Pinpoint the cell where the given text exists, returning its [x, y] midpoint coordinate. 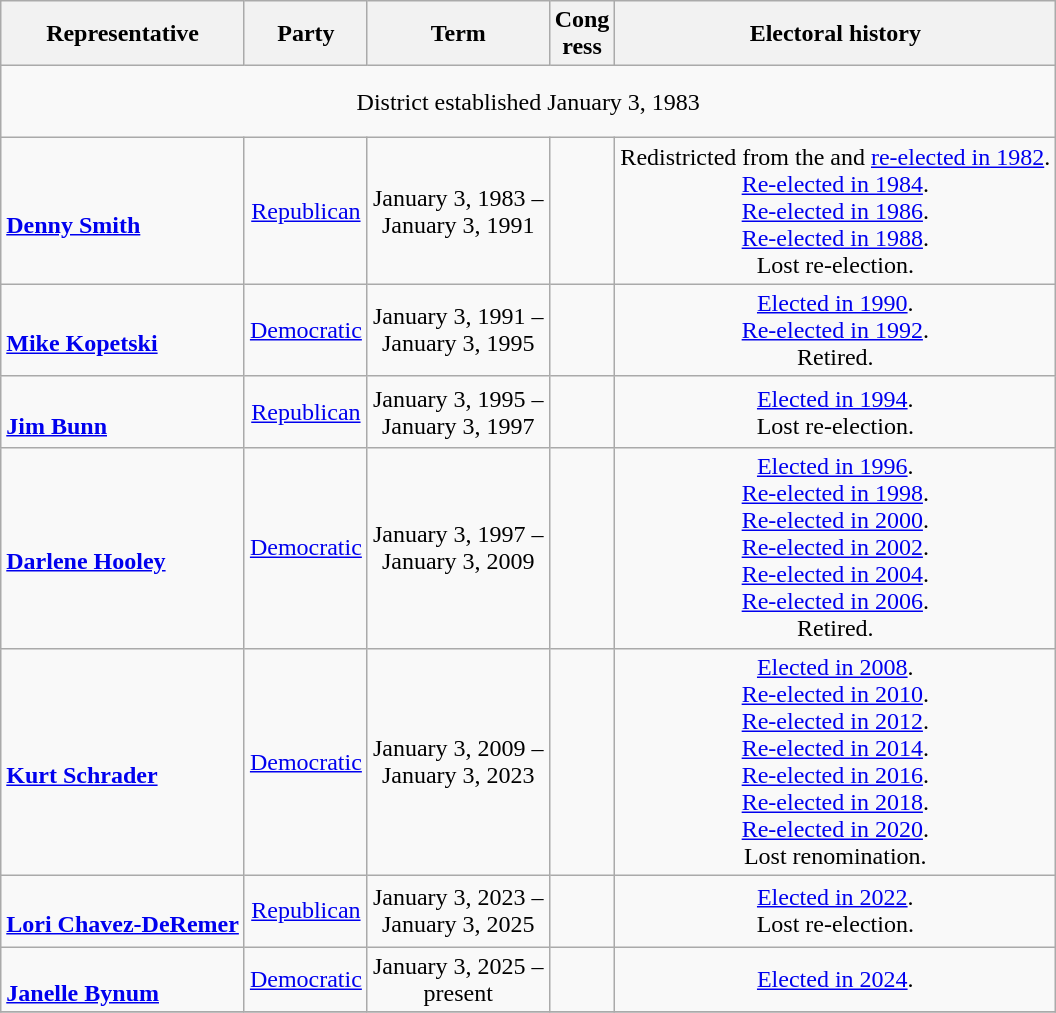
Darlene Hooley [123, 548]
Elected in 2024. [836, 980]
Electoral history [836, 34]
Mike Kopetski [123, 330]
Redistricted from the and re-elected in 1982.Re-elected in 1984.Re-elected in 1986.Re-elected in 1988.Lost re-election. [836, 211]
January 3, 2023 –January 3, 2025 [458, 911]
Elected in 1994.Lost re-election. [836, 412]
Representative [123, 34]
Kurt Schrader [123, 762]
Elected in 2022.Lost re-election. [836, 911]
Elected in 1996.Re-elected in 1998.Re-elected in 2000.Re-elected in 2002.Re-elected in 2004.Re-elected in 2006.Retired. [836, 548]
January 3, 1983 –January 3, 1991 [458, 211]
January 3, 2025 –present [458, 980]
Congress [582, 34]
January 3, 2009 –January 3, 2023 [458, 762]
Janelle Bynum [123, 980]
Party [306, 34]
Jim Bunn [123, 412]
District established January 3, 1983 [528, 102]
Lori Chavez-DeRemer [123, 911]
January 3, 1991 –January 3, 1995 [458, 330]
January 3, 1997 –January 3, 2009 [458, 548]
Term [458, 34]
Elected in 2008.Re-elected in 2010.Re-elected in 2012.Re-elected in 2014.Re-elected in 2016.Re-elected in 2018.Re-elected in 2020.Lost renomination. [836, 762]
Elected in 1990.Re-elected in 1992.Retired. [836, 330]
January 3, 1995 –January 3, 1997 [458, 412]
Denny Smith [123, 211]
